Identify which cell holds the provided text, then report its [X, Y] central coordinate. 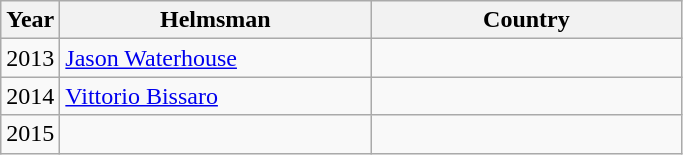
Jason Waterhouse [216, 58]
2015 [30, 134]
2013 [30, 58]
Helmsman [216, 20]
Vittorio Bissaro [216, 96]
2014 [30, 96]
Country [526, 20]
Year [30, 20]
